Detect which cell encompasses the target text, then output its (X, Y) center coordinate. 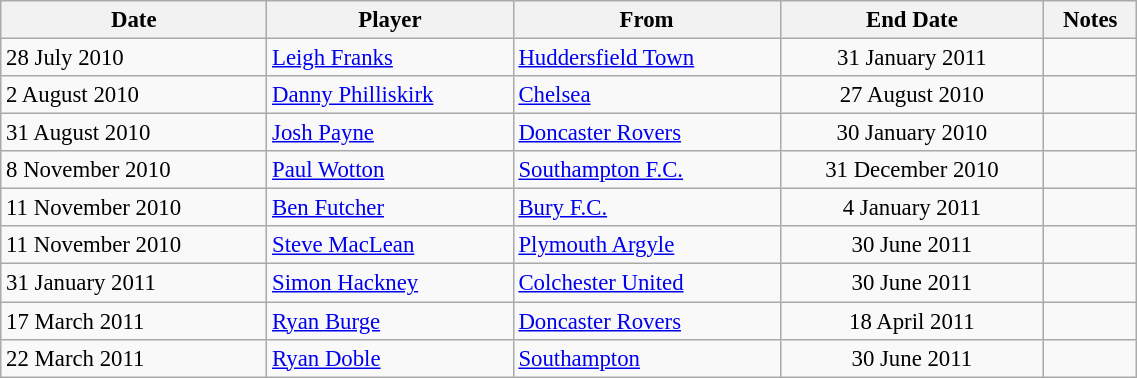
Ben Futcher (390, 208)
Huddersfield Town (646, 58)
8 November 2010 (134, 170)
End Date (912, 20)
4 January 2011 (912, 208)
Notes (1090, 20)
17 March 2011 (134, 321)
Plymouth Argyle (646, 245)
28 July 2010 (134, 58)
Josh Payne (390, 133)
Danny Philliskirk (390, 95)
18 April 2011 (912, 321)
Colchester United (646, 283)
Paul Wotton (390, 170)
Southampton (646, 358)
31 December 2010 (912, 170)
31 August 2010 (134, 133)
2 August 2010 (134, 95)
Simon Hackney (390, 283)
Southampton F.C. (646, 170)
Ryan Doble (390, 358)
30 January 2010 (912, 133)
Ryan Burge (390, 321)
Leigh Franks (390, 58)
Steve MacLean (390, 245)
Player (390, 20)
Bury F.C. (646, 208)
Date (134, 20)
Chelsea (646, 95)
27 August 2010 (912, 95)
From (646, 20)
22 March 2011 (134, 358)
